Capture the cell that displays the provided text and extract its (x, y) central coordinate. 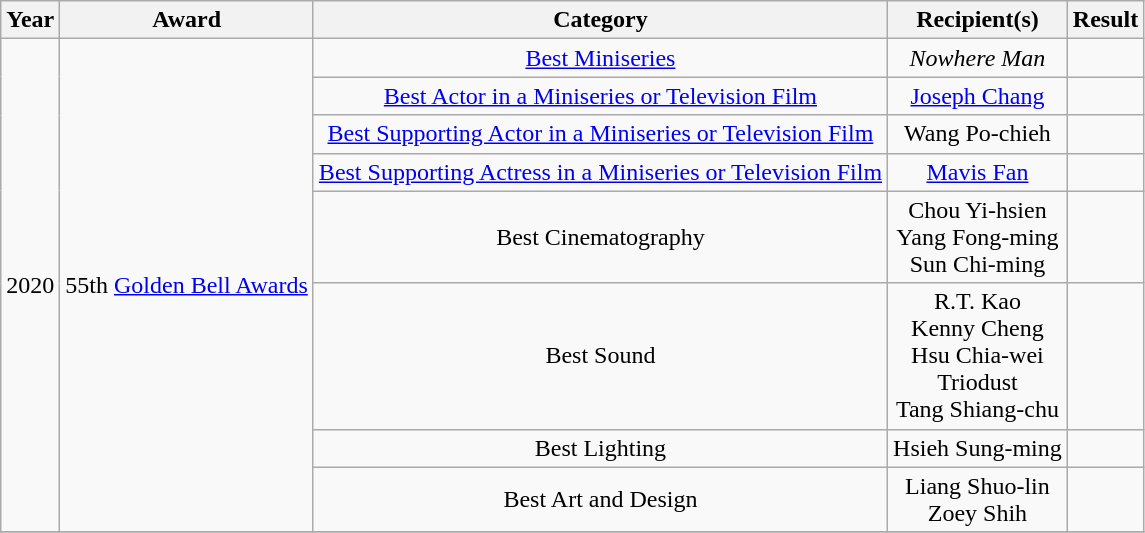
Best Actor in a Miniseries or Television Film (600, 96)
Year (30, 20)
Best Art and Design (600, 500)
Category (600, 20)
Hsieh Sung-ming (978, 448)
2020 (30, 286)
Nowhere Man (978, 58)
R.T. Kao Kenny Cheng Hsu Chia-wei Triodust Tang Shiang-chu (978, 356)
55th Golden Bell Awards (187, 286)
Chou Yi-hsien Yang Fong-ming Sun Chi-ming (978, 237)
Award (187, 20)
Result (1105, 20)
Best Supporting Actor in a Miniseries or Television Film (600, 134)
Recipient(s) (978, 20)
Joseph Chang (978, 96)
Best Supporting Actress in a Miniseries or Television Film (600, 172)
Mavis Fan (978, 172)
Best Lighting (600, 448)
Wang Po-chieh (978, 134)
Best Miniseries (600, 58)
Best Cinematography (600, 237)
Best Sound (600, 356)
Liang Shuo-lin Zoey Shih (978, 500)
